Return the [x, y] coordinate for the center point of the cell that contains the specified text.  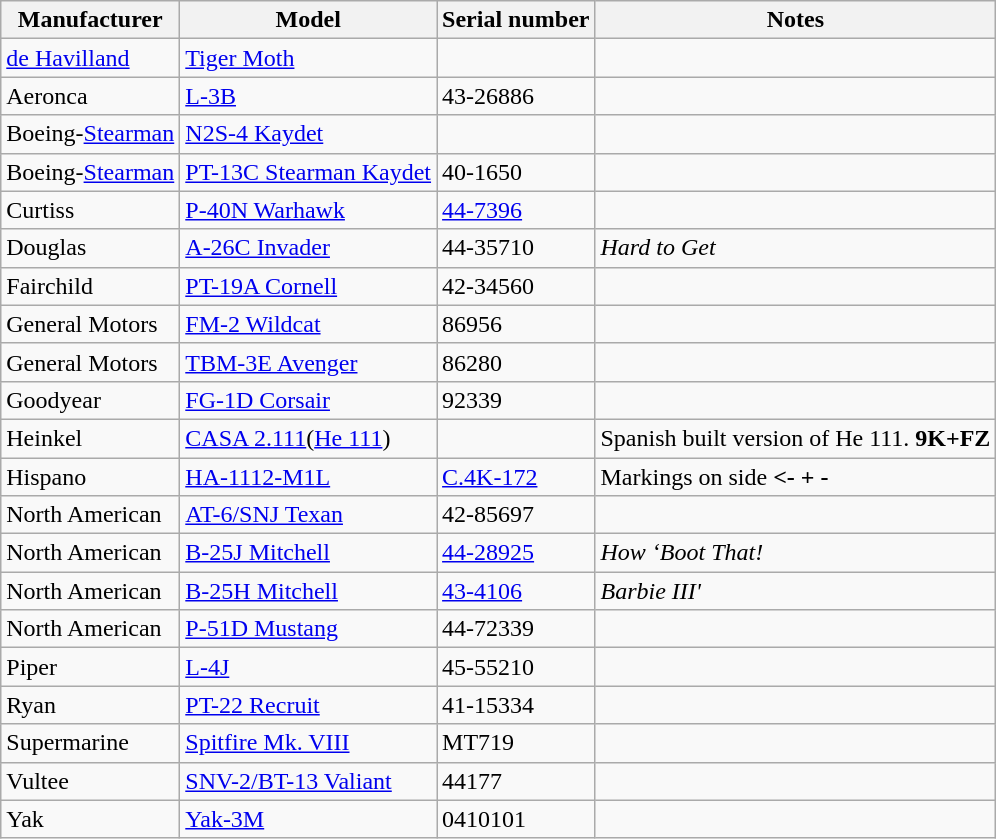
de Havilland [90, 58]
Model [308, 20]
43-26886 [516, 96]
Douglas [90, 248]
FG-1D Corsair [308, 400]
Hispano [90, 477]
P-51D Mustang [308, 629]
Manufacturer [90, 20]
40-1650 [516, 172]
Vultee [90, 781]
Tiger Moth [308, 58]
44-72339 [516, 629]
Markings on side <- + - [796, 477]
86280 [516, 362]
PT-13C Stearman Kaydet [308, 172]
TBM-3E Avenger [308, 362]
L-4J [308, 667]
41-15334 [516, 705]
Spitfire Mk. VIII [308, 743]
N2S-4 Kaydet [308, 134]
Fairchild [90, 286]
92339 [516, 400]
Yak-3M [308, 819]
CASA 2.111(He 111) [308, 438]
42-85697 [516, 515]
45-55210 [516, 667]
Hard to Get [796, 248]
PT-19A Cornell [308, 286]
PT-22 Recruit [308, 705]
Aeronca [90, 96]
MT719 [516, 743]
0410101 [516, 819]
Heinkel [90, 438]
B-25H Mitchell [308, 591]
Yak [90, 819]
86956 [516, 324]
Piper [90, 667]
P-40N Warhawk [308, 210]
Serial number [516, 20]
Spanish built version of He 111. 9K+FZ [796, 438]
43-4106 [516, 591]
Goodyear [90, 400]
Notes [796, 20]
44-7396 [516, 210]
Barbie III' [796, 591]
B-25J Mitchell [308, 553]
42-34560 [516, 286]
44-28925 [516, 553]
44-35710 [516, 248]
How ‘Boot That! [796, 553]
A-26C Invader [308, 248]
Curtiss [90, 210]
SNV-2/BT-13 Valiant [308, 781]
Supermarine [90, 743]
HA-1112-M1L [308, 477]
AT-6/SNJ Texan [308, 515]
FM-2 Wildcat [308, 324]
L-3B [308, 96]
C.4K-172 [516, 477]
44177 [516, 781]
Ryan [90, 705]
